Provide the (x, y) coordinate of the cell's center where the given text is located.  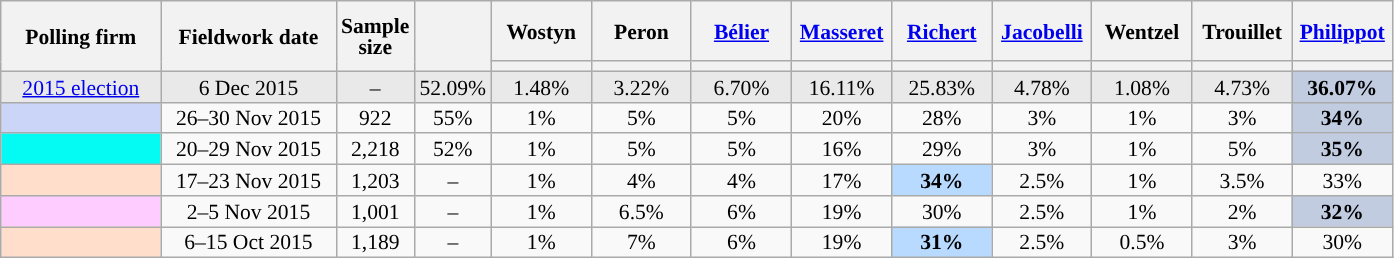
1.08% (1142, 86)
1,001 (375, 212)
16% (842, 150)
52.09% (452, 86)
Polling firm (81, 36)
Philippot (1342, 31)
Fieldwork date (248, 36)
Richert (942, 31)
16.11% (842, 86)
32% (1342, 212)
35% (1342, 150)
25.83% (942, 86)
3.22% (641, 86)
31% (942, 242)
4.78% (1042, 86)
Trouillet (1242, 31)
4.73% (1242, 86)
2–5 Nov 2015 (248, 212)
2% (1242, 212)
6.70% (741, 86)
Bélier (741, 31)
Wostyn (541, 31)
Jacobelli (1042, 31)
36.07% (1342, 86)
17–23 Nov 2015 (248, 180)
52% (452, 150)
Peron (641, 31)
55% (452, 118)
3.5% (1242, 180)
17% (842, 180)
2,218 (375, 150)
20% (842, 118)
Masseret (842, 31)
7% (641, 242)
922 (375, 118)
1.48% (541, 86)
Wentzel (1142, 31)
1,189 (375, 242)
33% (1342, 180)
28% (942, 118)
1,203 (375, 180)
0.5% (1142, 242)
29% (942, 150)
Samplesize (375, 36)
2015 election (81, 86)
26–30 Nov 2015 (248, 118)
20–29 Nov 2015 (248, 150)
6.5% (641, 212)
6–15 Oct 2015 (248, 242)
6 Dec 2015 (248, 86)
